Capture the cell that displays the provided text and extract its [x, y] central coordinate. 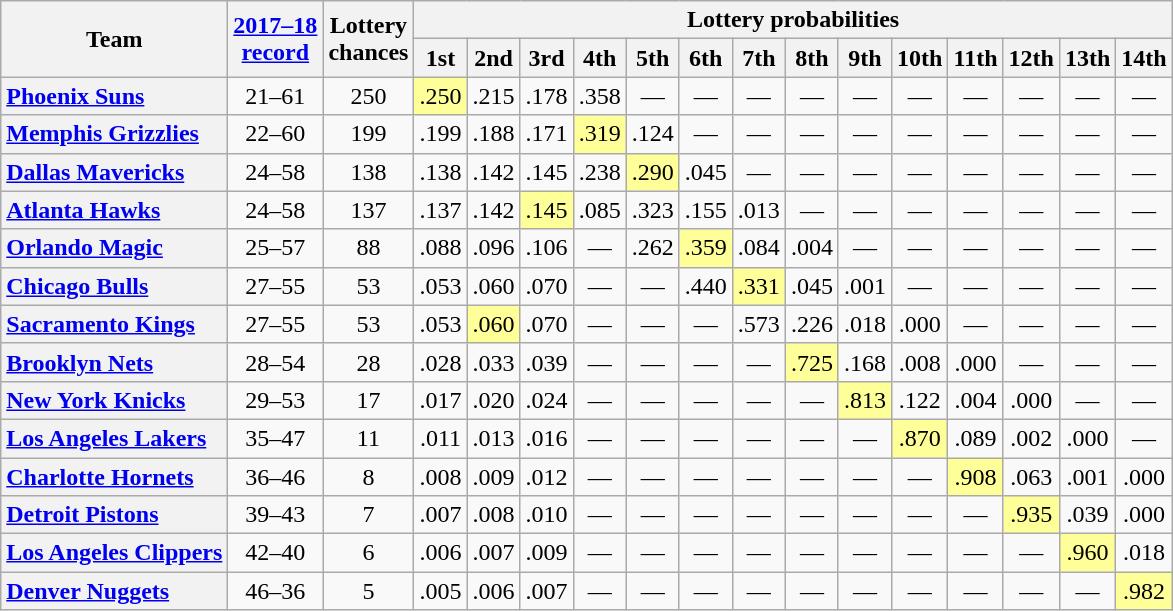
.155 [706, 210]
.215 [494, 96]
11th [976, 58]
.002 [1031, 438]
36–46 [276, 477]
Denver Nuggets [114, 591]
.028 [440, 362]
12th [1031, 58]
.870 [920, 438]
6 [368, 553]
.331 [758, 286]
.178 [546, 96]
46–36 [276, 591]
11 [368, 438]
5 [368, 591]
14th [1144, 58]
.188 [494, 134]
Orlando Magic [114, 248]
.020 [494, 400]
.122 [920, 400]
21–61 [276, 96]
22–60 [276, 134]
7 [368, 515]
Lottery probabilities [793, 20]
Team [114, 39]
.323 [652, 210]
.005 [440, 591]
.011 [440, 438]
.238 [600, 172]
.010 [546, 515]
.016 [546, 438]
29–53 [276, 400]
35–47 [276, 438]
Dallas Mavericks [114, 172]
.063 [1031, 477]
.199 [440, 134]
Detroit Pistons [114, 515]
.359 [706, 248]
.171 [546, 134]
10th [920, 58]
17 [368, 400]
.106 [546, 248]
3rd [546, 58]
.960 [1087, 553]
Brooklyn Nets [114, 362]
250 [368, 96]
.250 [440, 96]
.813 [864, 400]
Sacramento Kings [114, 324]
.440 [706, 286]
.226 [812, 324]
42–40 [276, 553]
137 [368, 210]
6th [706, 58]
39–43 [276, 515]
.725 [812, 362]
Los Angeles Lakers [114, 438]
.089 [976, 438]
138 [368, 172]
5th [652, 58]
1st [440, 58]
2017–18record [276, 39]
4th [600, 58]
.124 [652, 134]
.908 [976, 477]
13th [1087, 58]
.138 [440, 172]
2nd [494, 58]
.033 [494, 362]
9th [864, 58]
.085 [600, 210]
New York Knicks [114, 400]
.168 [864, 362]
88 [368, 248]
.935 [1031, 515]
28–54 [276, 362]
.262 [652, 248]
7th [758, 58]
.573 [758, 324]
.358 [600, 96]
Lotterychances [368, 39]
.024 [546, 400]
.017 [440, 400]
.084 [758, 248]
Charlotte Hornets [114, 477]
28 [368, 362]
Memphis Grizzlies [114, 134]
.290 [652, 172]
25–57 [276, 248]
Los Angeles Clippers [114, 553]
8 [368, 477]
.088 [440, 248]
199 [368, 134]
8th [812, 58]
.012 [546, 477]
.319 [600, 134]
Atlanta Hawks [114, 210]
Phoenix Suns [114, 96]
Chicago Bulls [114, 286]
.982 [1144, 591]
.096 [494, 248]
.137 [440, 210]
